Find where the given text appears and provide that cell's center as [x, y] coordinate. 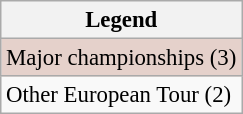
Legend [122, 20]
Other European Tour (2) [122, 95]
Major championships (3) [122, 58]
